Capture the cell that displays the provided text and extract its (x, y) central coordinate. 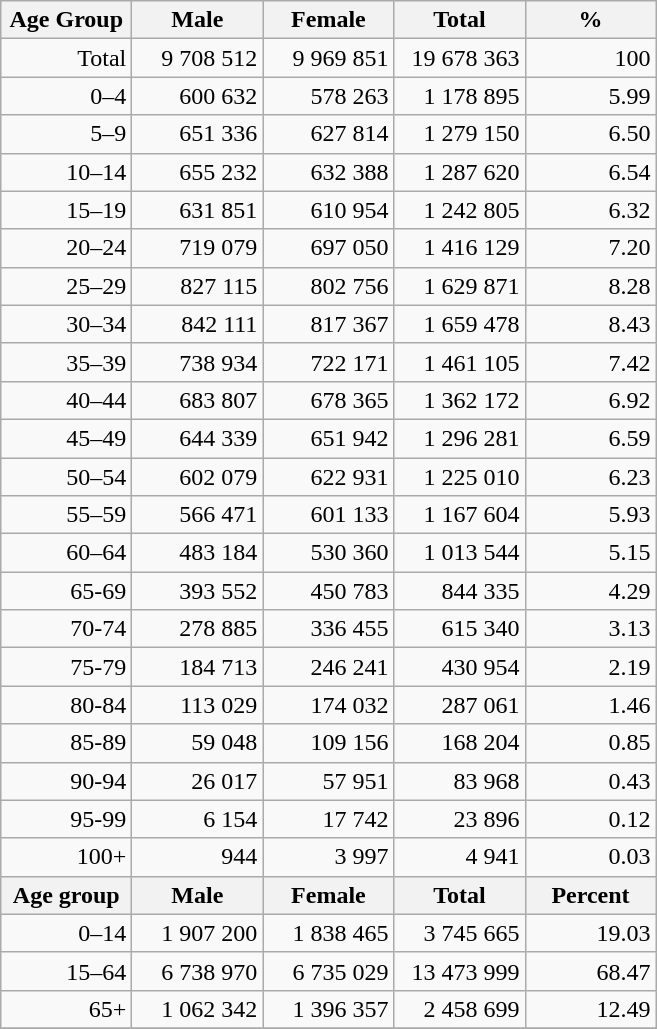
6.32 (590, 210)
1 062 342 (198, 1009)
678 365 (328, 400)
5–9 (66, 134)
70-74 (66, 629)
655 232 (198, 172)
697 050 (328, 248)
842 111 (198, 324)
1 296 281 (460, 438)
65-69 (66, 591)
59 048 (198, 743)
631 851 (198, 210)
9 969 851 (328, 58)
113 029 (198, 705)
6.50 (590, 134)
4.29 (590, 591)
2 458 699 (460, 1009)
90-94 (66, 781)
57 951 (328, 781)
1 178 895 (460, 96)
738 934 (198, 362)
85-89 (66, 743)
644 339 (198, 438)
174 032 (328, 705)
6 738 970 (198, 971)
722 171 (328, 362)
184 713 (198, 667)
35–39 (66, 362)
100 (590, 58)
393 552 (198, 591)
23 896 (460, 819)
1.46 (590, 705)
19.03 (590, 933)
0.85 (590, 743)
483 184 (198, 553)
278 885 (198, 629)
109 156 (328, 743)
1 225 010 (460, 477)
7.42 (590, 362)
683 807 (198, 400)
10–14 (66, 172)
12.49 (590, 1009)
17 742 (328, 819)
530 360 (328, 553)
55–59 (66, 515)
Percent (590, 895)
80-84 (66, 705)
5.93 (590, 515)
1 838 465 (328, 933)
25–29 (66, 286)
26 017 (198, 781)
7.20 (590, 248)
578 263 (328, 96)
168 204 (460, 743)
% (590, 20)
3 745 665 (460, 933)
1 416 129 (460, 248)
19 678 363 (460, 58)
60–64 (66, 553)
0.12 (590, 819)
2.19 (590, 667)
45–49 (66, 438)
65+ (66, 1009)
450 783 (328, 591)
3 997 (328, 857)
5.15 (590, 553)
9 708 512 (198, 58)
Age group (66, 895)
622 931 (328, 477)
3.13 (590, 629)
287 061 (460, 705)
6.92 (590, 400)
600 632 (198, 96)
68.47 (590, 971)
8.28 (590, 286)
1 659 478 (460, 324)
1 362 172 (460, 400)
627 814 (328, 134)
20–24 (66, 248)
95-99 (66, 819)
632 388 (328, 172)
75-79 (66, 667)
1 907 200 (198, 933)
1 242 805 (460, 210)
4 941 (460, 857)
944 (198, 857)
6.23 (590, 477)
610 954 (328, 210)
6 154 (198, 819)
802 756 (328, 286)
30–34 (66, 324)
566 471 (198, 515)
246 241 (328, 667)
1 287 620 (460, 172)
13 473 999 (460, 971)
651 336 (198, 134)
1 461 105 (460, 362)
Age Group (66, 20)
0–14 (66, 933)
15–19 (66, 210)
50–54 (66, 477)
336 455 (328, 629)
817 367 (328, 324)
100+ (66, 857)
0.43 (590, 781)
601 133 (328, 515)
1 013 544 (460, 553)
651 942 (328, 438)
15–64 (66, 971)
6.54 (590, 172)
8.43 (590, 324)
1 167 604 (460, 515)
1 629 871 (460, 286)
83 968 (460, 781)
602 079 (198, 477)
40–44 (66, 400)
844 335 (460, 591)
430 954 (460, 667)
5.99 (590, 96)
0.03 (590, 857)
6.59 (590, 438)
827 115 (198, 286)
719 079 (198, 248)
1 279 150 (460, 134)
1 396 357 (328, 1009)
615 340 (460, 629)
0–4 (66, 96)
6 735 029 (328, 971)
